Find where the given text appears and provide that cell's center as (X, Y) coordinate. 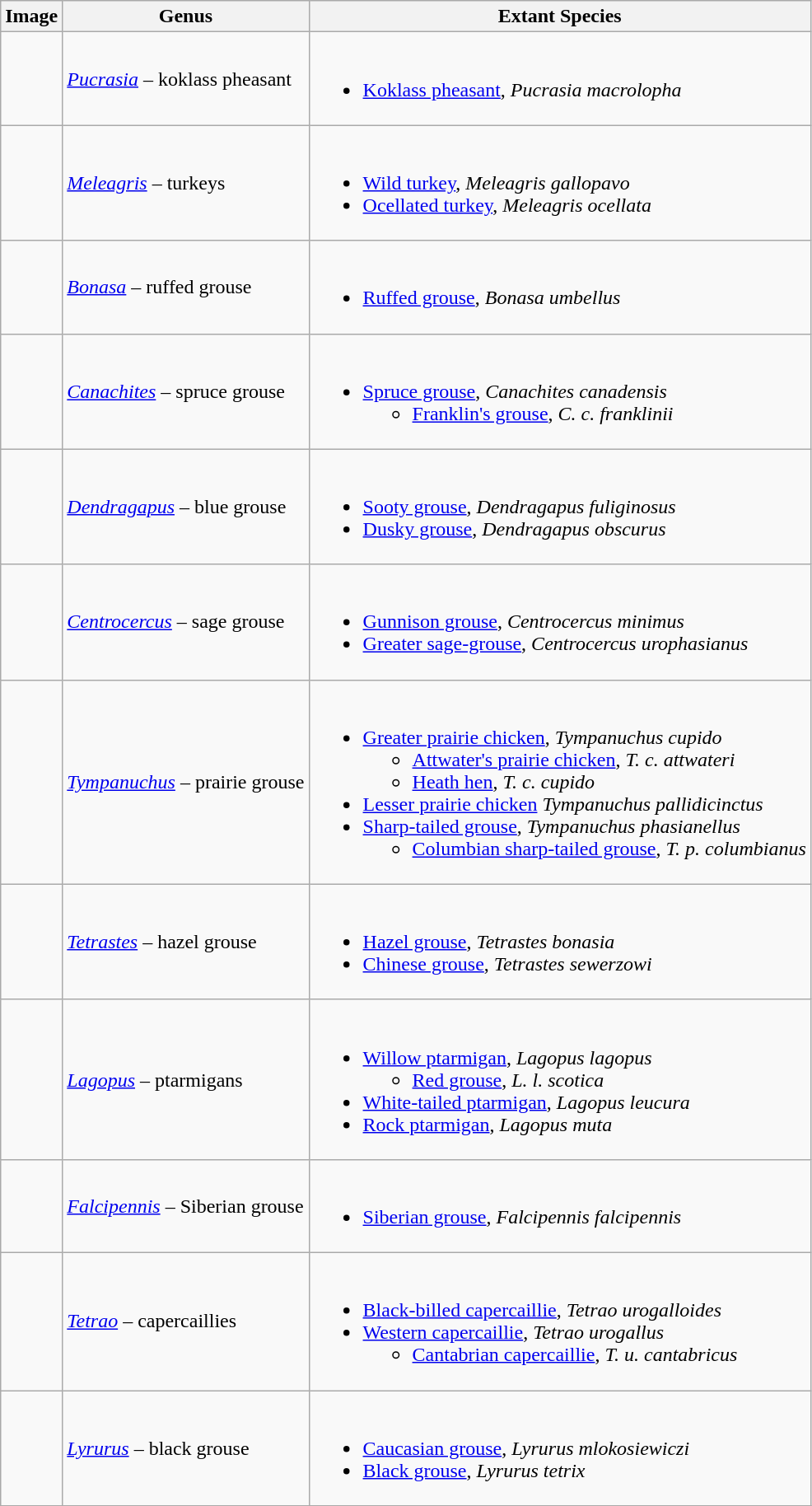
Koklass pheasant, Pucrasia macrolopha (560, 79)
Genus (186, 16)
Tympanuchus – prairie grouse (186, 782)
Hazel grouse, Tetrastes bonasiaChinese grouse, Tetrastes sewerzowi (560, 942)
Lyrurus – black grouse (186, 1448)
Image (31, 16)
Pucrasia – koklass pheasant (186, 79)
Meleagris – turkeys (186, 183)
Ruffed grouse, Bonasa umbellus (560, 287)
Tetrao – capercaillies (186, 1321)
Tetrastes – hazel grouse (186, 942)
Falcipennis – Siberian grouse (186, 1206)
Willow ptarmigan, Lagopus lagopusRed grouse, L. l. scoticaWhite-tailed ptarmigan, Lagopus leucuraRock ptarmigan, Lagopus muta (560, 1079)
Spruce grouse, Canachites canadensisFranklin's grouse, C. c. franklinii (560, 391)
Bonasa – ruffed grouse (186, 287)
Extant Species (560, 16)
Caucasian grouse, Lyrurus mlokosiewicziBlack grouse, Lyrurus tetrix (560, 1448)
Sooty grouse, Dendragapus fuliginosusDusky grouse, Dendragapus obscurus (560, 507)
Canachites – spruce grouse (186, 391)
Black-billed capercaillie, Tetrao urogalloidesWestern capercaillie, Tetrao urogallusCantabrian capercaillie, T. u. cantabricus (560, 1321)
Gunnison grouse, Centrocercus minimusGreater sage-grouse, Centrocercus urophasianus (560, 622)
Siberian grouse, Falcipennis falcipennis (560, 1206)
Lagopus – ptarmigans (186, 1079)
Centrocercus – sage grouse (186, 622)
Dendragapus – blue grouse (186, 507)
Wild turkey, Meleagris gallopavoOcellated turkey, Meleagris ocellata (560, 183)
